Locate the cell with the specified text and output its (X, Y) center coordinate. 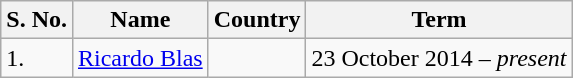
Name (140, 20)
Term (439, 20)
23 October 2014 – present (439, 58)
Country (257, 20)
1. (37, 58)
Ricardo Blas (140, 58)
S. No. (37, 20)
